Output the [X, Y] coordinate of the center of the cell containing the given text.  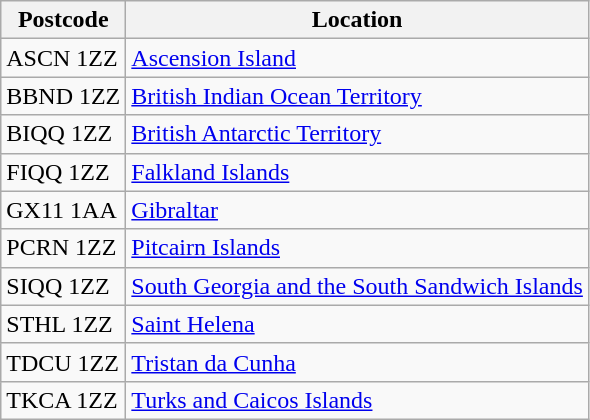
ASCN 1ZZ [64, 58]
Location [358, 20]
Falkland Islands [358, 172]
PCRN 1ZZ [64, 248]
Saint Helena [358, 324]
Turks and Caicos Islands [358, 400]
STHL 1ZZ [64, 324]
GX11 1AA [64, 210]
TDCU 1ZZ [64, 362]
BBND 1ZZ [64, 96]
British Indian Ocean Territory [358, 96]
Tristan da Cunha [358, 362]
BIQQ 1ZZ [64, 134]
FIQQ 1ZZ [64, 172]
British Antarctic Territory [358, 134]
South Georgia and the South Sandwich Islands [358, 286]
SIQQ 1ZZ [64, 286]
TKCA 1ZZ [64, 400]
Postcode [64, 20]
Ascension Island [358, 58]
Gibraltar [358, 210]
Pitcairn Islands [358, 248]
